Extract the (x, y) coordinate from the center of the cell holding the provided text.  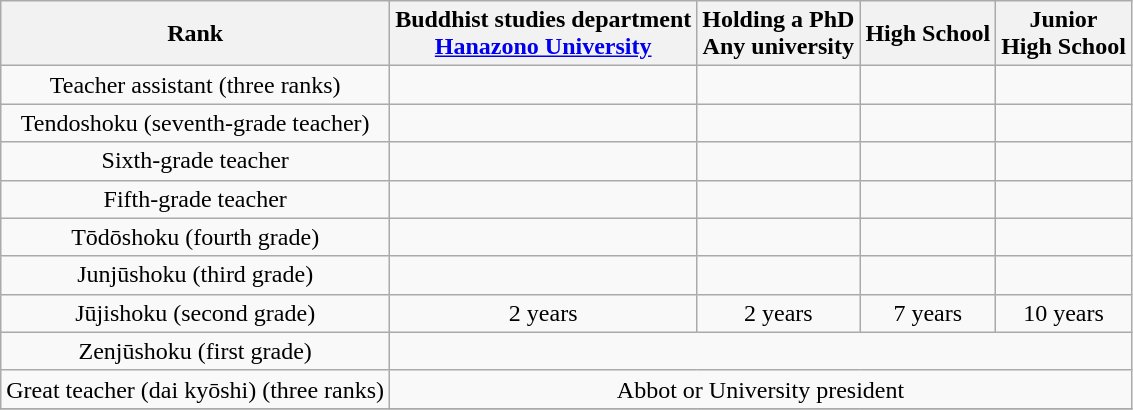
7 years (928, 313)
Tendoshoku (seventh-grade teacher) (196, 123)
Tōdōshoku (fourth grade) (196, 237)
Junjūshoku (third grade) (196, 275)
Holding a PhDAny university (778, 34)
Rank (196, 34)
Fifth-grade teacher (196, 199)
Zenjūshoku (first grade) (196, 351)
Teacher assistant (three ranks) (196, 85)
JuniorHigh School (1064, 34)
Great teacher (dai kyōshi) (three ranks) (196, 389)
High School (928, 34)
Sixth-grade teacher (196, 161)
Buddhist studies departmentHanazono University (544, 34)
Jūjishoku (second grade) (196, 313)
10 years (1064, 313)
Abbot or University president (761, 389)
